Pinpoint the cell where the given text exists, returning its [X, Y] midpoint coordinate. 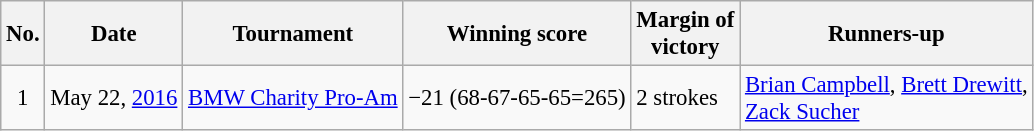
1 [23, 98]
Margin ofvictory [686, 34]
2 strokes [686, 98]
Tournament [293, 34]
Brian Campbell, Brett Drewitt, Zack Sucher [886, 98]
Winning score [517, 34]
BMW Charity Pro-Am [293, 98]
No. [23, 34]
Date [114, 34]
May 22, 2016 [114, 98]
−21 (68-67-65-65=265) [517, 98]
Runners-up [886, 34]
